Capture the cell that displays the provided text and extract its (x, y) central coordinate. 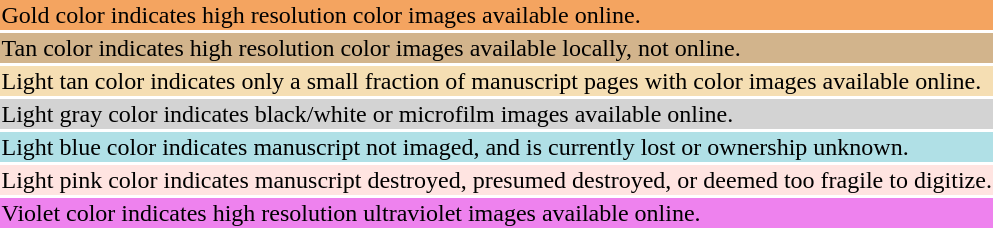
Gold color indicates high resolution color images available online. (496, 15)
Violet color indicates high resolution ultraviolet images available online. (496, 213)
Light pink color indicates manuscript destroyed, presumed destroyed, or deemed too fragile to digitize. (496, 180)
Light blue color indicates manuscript not imaged, and is currently lost or ownership unknown. (496, 147)
Light tan color indicates only a small fraction of manuscript pages with color images available online. (496, 81)
Tan color indicates high resolution color images available locally, not online. (496, 48)
Light gray color indicates black/white or microfilm images available online. (496, 114)
